Find where the given text appears and provide that cell's center as [x, y] coordinate. 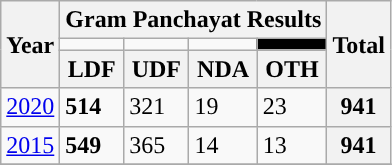
2015 [30, 145]
14 [223, 145]
UDF [156, 69]
514 [92, 107]
Gram Panchayat Results [194, 20]
Year [30, 44]
365 [156, 145]
23 [292, 107]
OTH [292, 69]
321 [156, 107]
Total [359, 44]
19 [223, 107]
LDF [92, 69]
NDA [223, 69]
549 [92, 145]
2020 [30, 107]
13 [292, 145]
